Provide the [x, y] coordinate of the cell's center where the given text is located.  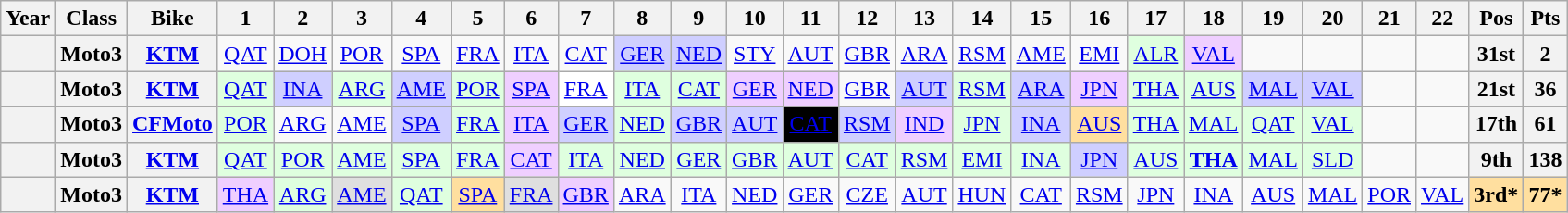
36 [1545, 89]
61 [1545, 124]
77* [1545, 194]
Class [92, 19]
9th [1497, 159]
ALR [1155, 54]
STY [755, 54]
21 [1389, 19]
Pos [1497, 19]
Bike [173, 19]
9 [698, 19]
1 [245, 19]
16 [1099, 19]
31st [1497, 54]
SLD [1332, 159]
5 [478, 19]
4 [421, 19]
HUN [982, 194]
14 [982, 19]
18 [1214, 19]
3 [362, 19]
8 [642, 19]
6 [531, 19]
DOH [303, 54]
10 [755, 19]
138 [1545, 159]
21st [1497, 89]
17 [1155, 19]
22 [1443, 19]
CZE [867, 194]
19 [1273, 19]
17th [1497, 124]
11 [810, 19]
Year [28, 19]
Pts [1545, 19]
3rd* [1497, 194]
CFMoto [173, 124]
IND [924, 124]
12 [867, 19]
15 [1041, 19]
7 [586, 19]
13 [924, 19]
20 [1332, 19]
